Detect which cell encompasses the target text, then output its [x, y] center coordinate. 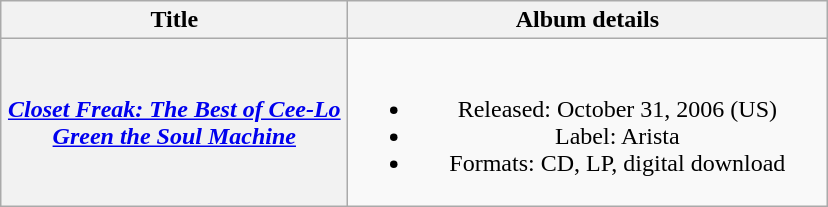
Closet Freak: The Best of Cee-Lo Green the Soul Machine [174, 122]
Released: October 31, 2006 (US)Label: AristaFormats: CD, LP, digital download [588, 122]
Title [174, 20]
Album details [588, 20]
